Find where the given text appears and provide that cell's center as (x, y) coordinate. 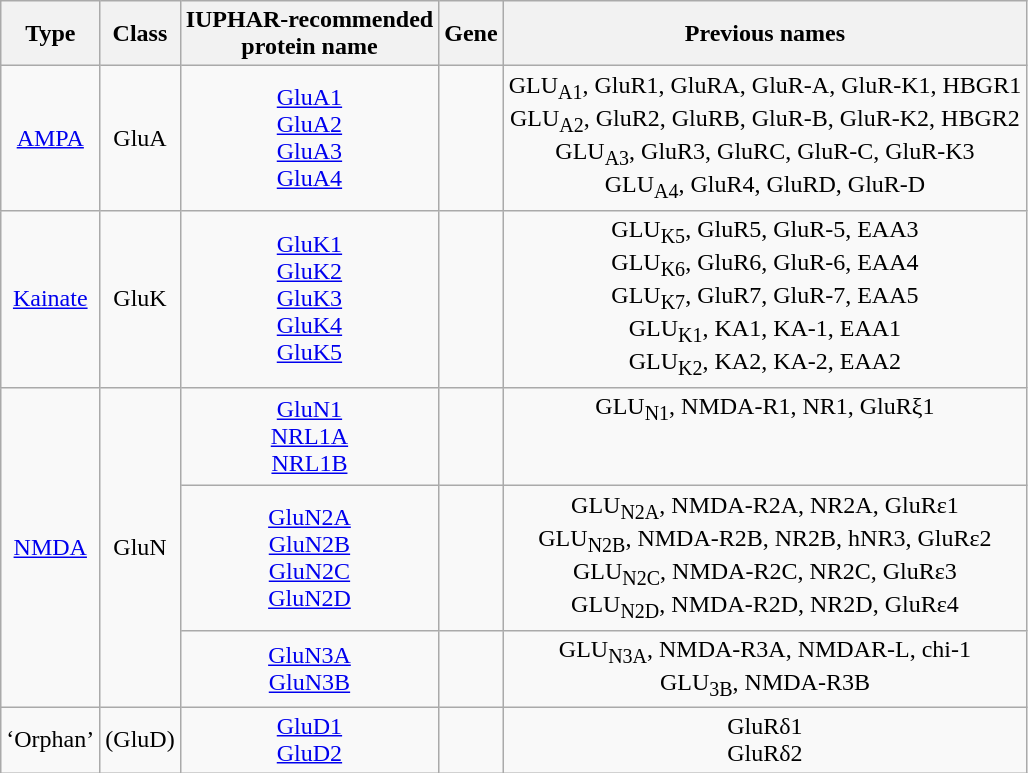
Gene (471, 34)
(GluD) (140, 740)
GluK1GluK2GluK3GluK4GluK5 (310, 298)
GluK (140, 298)
GLUK5, GluR5, GluR-5, EAA3GLUK6, GluR6, GluR-6, EAA4GLUK7, GluR7, GluR-7, EAA5GLUK1, KA1, KA-1, EAA1GLUK2, KA2, KA-2, EAA2 (765, 298)
GluN2AGluN2BGluN2CGluN2D (310, 558)
GLUN2A, NMDA-R2A, NR2A, GluRε1GLUN2B, NMDA-R2B, NR2B, hNR3, GluRε2GLUN2C, NMDA-R2C, NR2C, GluRε3GLUN2D, NMDA-R2D, NR2D, GluRε4 (765, 558)
Class (140, 34)
GluN1NRL1ANRL1B (310, 436)
IUPHAR-recommended protein name (310, 34)
GluD1GluD2 (310, 740)
NMDA (50, 547)
AMPA (50, 138)
GluA1GluA2GluA3GluA4 (310, 138)
GluN (140, 547)
GluN3AGluN3B (310, 669)
GLUN3A, NMDA-R3A, NMDAR-L, chi-1 GLU3B, NMDA-R3B (765, 669)
GLUA1, GluR1, GluRA, GluR-A, GluR-K1, HBGR1GLUA2, GluR2, GluRB, GluR-B, GluR-K2, HBGR2GLUA3, GluR3, GluRC, GluR-C, GluR-K3GLUA4, GluR4, GluRD, GluR-D (765, 138)
GluRδ1GluRδ2 (765, 740)
Kainate (50, 298)
Previous names (765, 34)
Type (50, 34)
GluA (140, 138)
GLUN1, NMDA-R1, NR1, GluRξ1 (765, 436)
‘Orphan’ (50, 740)
